Identify which cell holds the provided text, then report its [x, y] central coordinate. 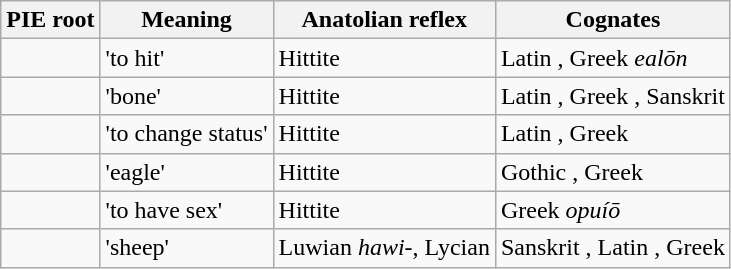
'to change status' [186, 134]
'to have sex' [186, 210]
Gothic , Greek [612, 172]
Meaning [186, 20]
'sheep' [186, 248]
Anatolian reflex [384, 20]
Latin , Greek ealōn [612, 58]
Latin , Greek , Sanskrit [612, 96]
'eagle' [186, 172]
Greek opuíō [612, 210]
Cognates [612, 20]
Latin , Greek [612, 134]
'to hit' [186, 58]
Luwian hawi-, Lycian [384, 248]
'bone' [186, 96]
Sanskrit , Latin , Greek [612, 248]
PIE root [50, 20]
